Extract the (X, Y) coordinate from the center of the cell holding the provided text.  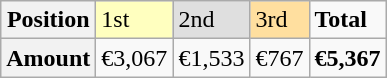
€767 (280, 58)
1st (134, 20)
Total (348, 20)
€1,533 (212, 58)
3rd (280, 20)
2nd (212, 20)
Position (48, 20)
€5,367 (348, 58)
Amount (48, 58)
€3,067 (134, 58)
